Detect which cell encompasses the target text, then output its [X, Y] center coordinate. 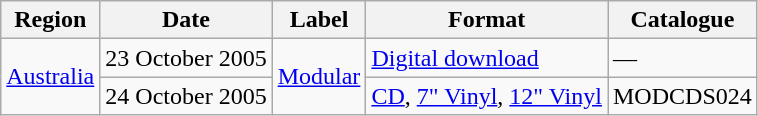
— [683, 58]
Digital download [487, 58]
23 October 2005 [186, 58]
Date [186, 20]
CD, 7" Vinyl, 12" Vinyl [487, 96]
24 October 2005 [186, 96]
Modular [319, 77]
Label [319, 20]
Region [50, 20]
MODCDS024 [683, 96]
Catalogue [683, 20]
Format [487, 20]
Australia [50, 77]
